Provide the [x, y] coordinate of the cell's center where the given text is located.  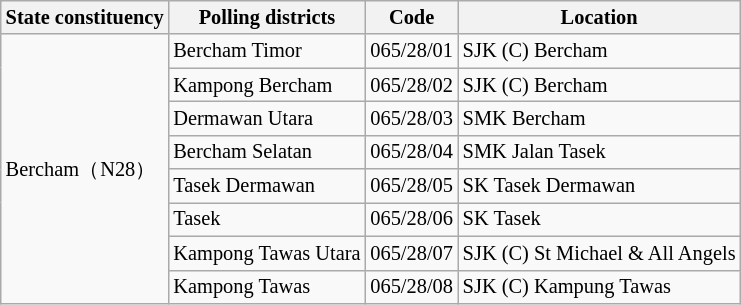
Dermawan Utara [266, 118]
065/28/08 [411, 287]
065/28/02 [411, 85]
Polling districts [266, 17]
SMK Jalan Tasek [600, 152]
065/28/03 [411, 118]
065/28/01 [411, 51]
Bercham Selatan [266, 152]
065/28/04 [411, 152]
State constituency [85, 17]
Kampong Tawas [266, 287]
065/28/05 [411, 186]
SK Tasek [600, 219]
065/28/07 [411, 253]
Bercham Timor [266, 51]
Kampong Tawas Utara [266, 253]
Code [411, 17]
SK Tasek Dermawan [600, 186]
SJK (C) Kampung Tawas [600, 287]
SMK Bercham [600, 118]
Tasek [266, 219]
SJK (C) St Michael & All Angels [600, 253]
Bercham（N28） [85, 168]
065/28/06 [411, 219]
Kampong Bercham [266, 85]
Location [600, 17]
Tasek Dermawan [266, 186]
